From the cell containing the given text, extract its center point as (x, y) coordinate. 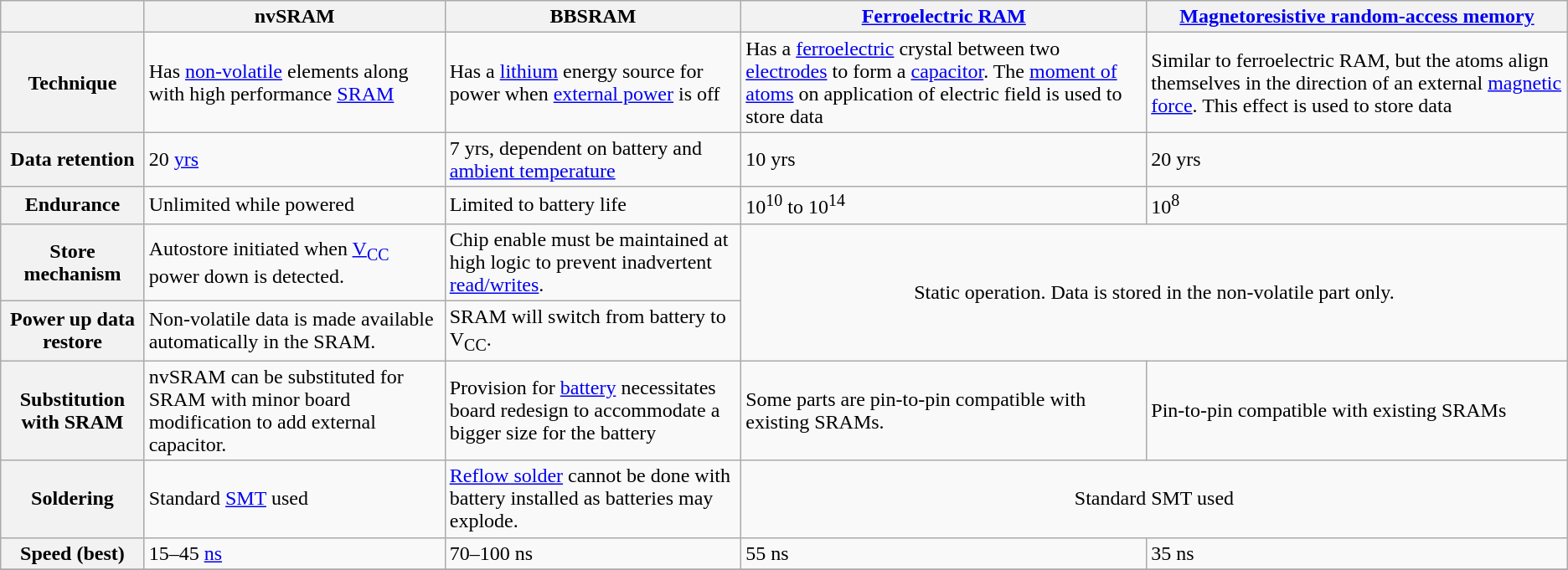
Power up data restore (72, 331)
Autostore initiated when VCC power down is detected. (295, 262)
Chip enable must be maintained at high logic to prevent inadvertent read/writes. (593, 262)
nvSRAM can be substituted for SRAM with minor board modification to add external capacitor. (295, 410)
Has a ferroelectric crystal between two electrodes to form a capacitor. The moment of atoms on application of electric field is used to store data (944, 82)
Speed (best) (72, 553)
Ferroelectric RAM (944, 17)
Store mechanism (72, 262)
15–45 ns (295, 553)
SRAM will switch from battery to VCC. (593, 331)
7 yrs, dependent on battery and ambient temperature (593, 159)
70–100 ns (593, 553)
Magnetoresistive random-access memory (1357, 17)
Unlimited while powered (295, 206)
35 ns (1357, 553)
nvSRAM (295, 17)
Substitution with SRAM (72, 410)
Limited to battery life (593, 206)
10 yrs (944, 159)
Endurance (72, 206)
55 ns (944, 553)
1010 to 1014 (944, 206)
108 (1357, 206)
Non-volatile data is made available automatically in the SRAM. (295, 331)
Pin-to-pin compatible with existing SRAMs (1357, 410)
BBSRAM (593, 17)
Has non-volatile elements along with high performance SRAM (295, 82)
Provision for battery necessitates board redesign to accommodate a bigger size for the battery (593, 410)
Data retention (72, 159)
Soldering (72, 499)
Similar to ferroelectric RAM, but the atoms align themselves in the direction of an external magnetic force. This effect is used to store data (1357, 82)
Reflow solder cannot be done with battery installed as batteries may explode. (593, 499)
Has a lithium energy source for power when external power is off (593, 82)
Some parts are pin-to-pin compatible with existing SRAMs. (944, 410)
Technique (72, 82)
Static operation. Data is stored in the non-volatile part only. (1154, 291)
